Scan for the cell matching the given text and deliver its (X, Y) coordinate at center. 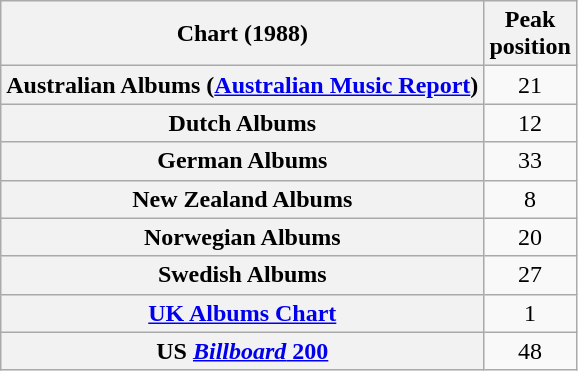
12 (530, 123)
27 (530, 275)
48 (530, 351)
8 (530, 199)
German Albums (242, 161)
UK Albums Chart (242, 313)
Peak position (530, 34)
Dutch Albums (242, 123)
21 (530, 85)
1 (530, 313)
Australian Albums (Australian Music Report) (242, 85)
33 (530, 161)
Chart (1988) (242, 34)
Swedish Albums (242, 275)
20 (530, 237)
US Billboard 200 (242, 351)
New Zealand Albums (242, 199)
Norwegian Albums (242, 237)
